Capture the cell that displays the provided text and extract its (X, Y) central coordinate. 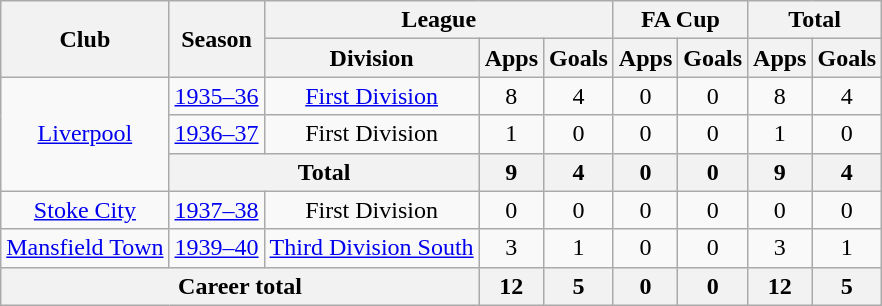
1935–36 (216, 96)
Mansfield Town (85, 248)
Division (372, 58)
League (438, 20)
Season (216, 39)
Stoke City (85, 210)
1939–40 (216, 248)
Career total (240, 286)
FA Cup (680, 20)
Third Division South (372, 248)
Club (85, 39)
1936–37 (216, 134)
1937–38 (216, 210)
Liverpool (85, 134)
